Find where the given text appears and provide that cell's center as [x, y] coordinate. 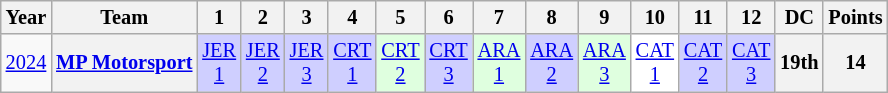
8 [552, 17]
ARA1 [500, 63]
MP Motorsport [124, 63]
12 [751, 17]
5 [400, 17]
ARA2 [552, 63]
CRT3 [448, 63]
14 [855, 63]
CRT2 [400, 63]
4 [352, 17]
JER3 [307, 63]
CAT3 [751, 63]
2024 [26, 63]
Points [855, 17]
19th [799, 63]
3 [307, 17]
CAT1 [655, 63]
7 [500, 17]
6 [448, 17]
9 [604, 17]
ARA3 [604, 63]
11 [703, 17]
Year [26, 17]
2 [263, 17]
DC [799, 17]
CAT2 [703, 63]
CRT1 [352, 63]
10 [655, 17]
1 [219, 17]
JER2 [263, 63]
Team [124, 17]
JER1 [219, 63]
